Capture the cell that displays the provided text and extract its (x, y) central coordinate. 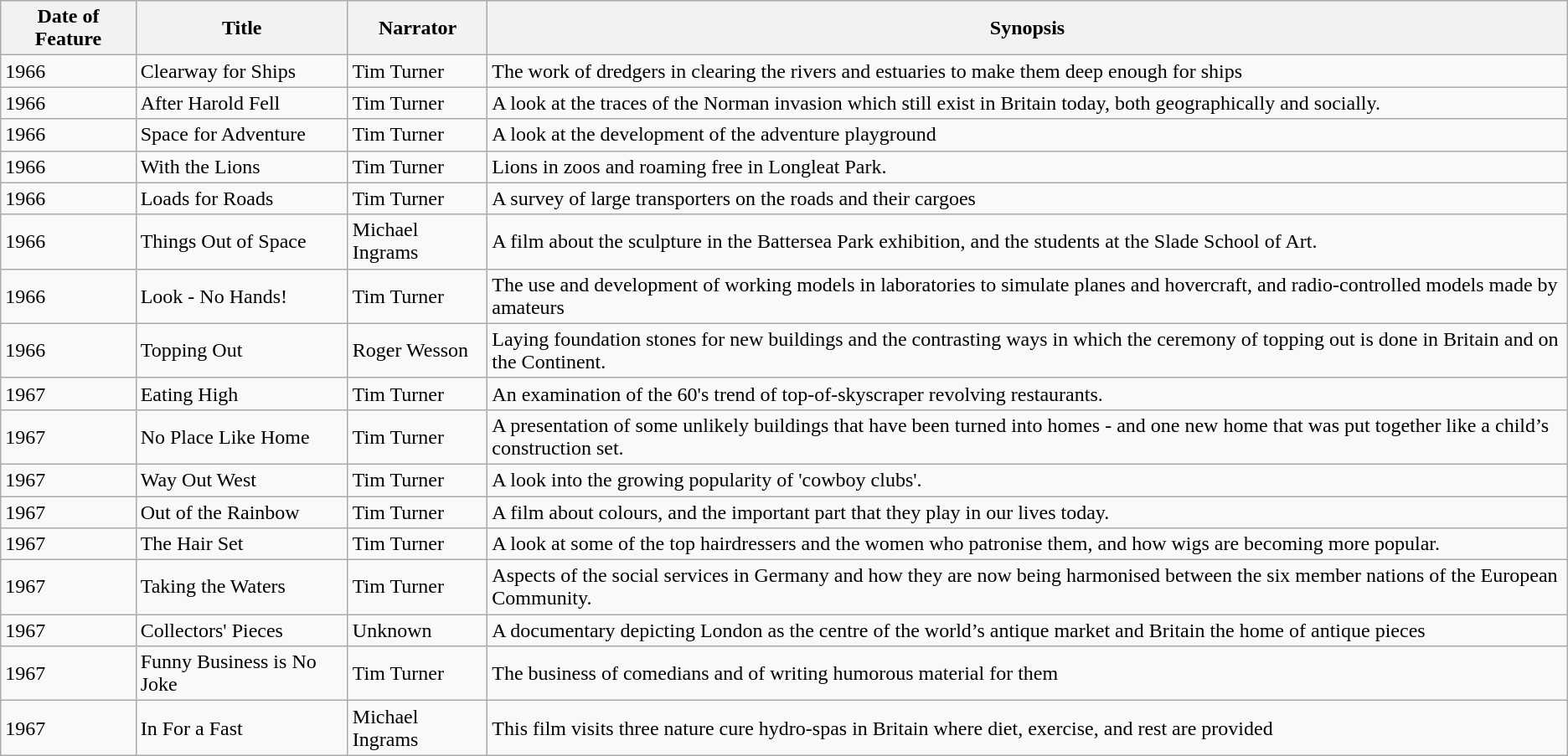
With the Lions (241, 167)
In For a Fast (241, 728)
After Harold Fell (241, 103)
Collectors' Pieces (241, 630)
Date of Feature (69, 28)
Look - No Hands! (241, 296)
A documentary depicting London as the centre of the world’s antique market and Britain the home of antique pieces (1027, 630)
This film visits three nature cure hydro-spas in Britain where diet, exercise, and rest are provided (1027, 728)
Space for Adventure (241, 135)
Aspects of the social services in Germany and how they are now being harmonised between the six member nations of the European Community. (1027, 588)
Title (241, 28)
Unknown (417, 630)
No Place Like Home (241, 437)
A film about the sculpture in the Battersea Park exhibition, and the students at the Slade School of Art. (1027, 241)
An examination of the 60's trend of top-of-skyscraper revolving restaurants. (1027, 393)
A look at the development of the adventure playground (1027, 135)
Topping Out (241, 350)
Narrator (417, 28)
A look into the growing popularity of 'cowboy clubs'. (1027, 480)
The work of dredgers in clearing the rivers and estuaries to make them deep enough for ships (1027, 71)
Eating High (241, 393)
Synopsis (1027, 28)
Funny Business is No Joke (241, 673)
Loads for Roads (241, 198)
Clearway for Ships (241, 71)
A survey of large transporters on the roads and their cargoes (1027, 198)
A film about colours, and the important part that they play in our lives today. (1027, 512)
A presentation of some unlikely buildings that have been turned into homes - and one new home that was put together like a child’s construction set. (1027, 437)
Things Out of Space (241, 241)
Laying foundation stones for new buildings and the contrasting ways in which the ceremony of topping out is done in Britain and on the Continent. (1027, 350)
The business of comedians and of writing humorous material for them (1027, 673)
The use and development of working models in laboratories to simulate planes and hovercraft, and radio-controlled models made by amateurs (1027, 296)
Taking the Waters (241, 588)
Lions in zoos and roaming free in Longleat Park. (1027, 167)
Out of the Rainbow (241, 512)
The Hair Set (241, 544)
Way Out West (241, 480)
A look at some of the top hairdressers and the women who patronise them, and how wigs are becoming more popular. (1027, 544)
A look at the traces of the Norman invasion which still exist in Britain today, both geographically and socially. (1027, 103)
Roger Wesson (417, 350)
